Search for the cell housing the specified text and yield its [x, y] center coordinate. 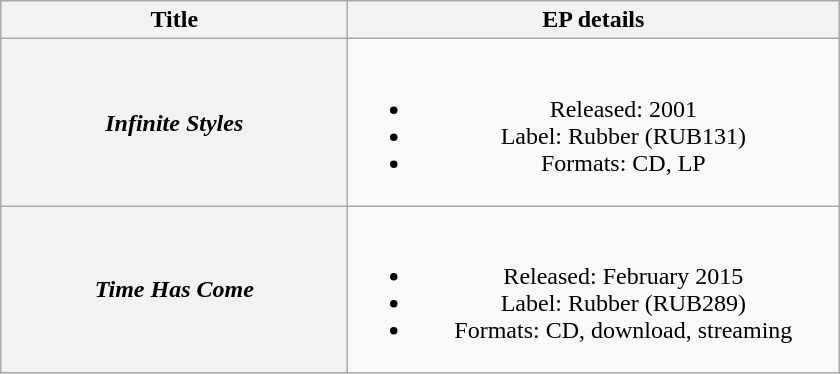
Infinite Styles [174, 122]
Released: February 2015Label: Rubber (RUB289)Formats: CD, download, streaming [594, 290]
Released: 2001Label: Rubber (RUB131)Formats: CD, LP [594, 122]
Title [174, 20]
EP details [594, 20]
Time Has Come [174, 290]
